Extract the (X, Y) coordinate from the center of the cell holding the provided text.  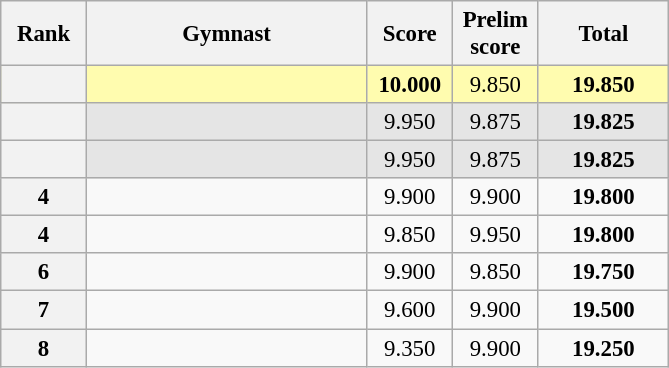
10.000 (410, 85)
Prelim score (496, 34)
7 (44, 310)
19.500 (604, 310)
19.250 (604, 348)
Score (410, 34)
6 (44, 273)
9.350 (410, 348)
Total (604, 34)
8 (44, 348)
19.750 (604, 273)
9.600 (410, 310)
Rank (44, 34)
19.850 (604, 85)
Gymnast (226, 34)
